Provide the [X, Y] coordinate of the cell's center where the given text is located.  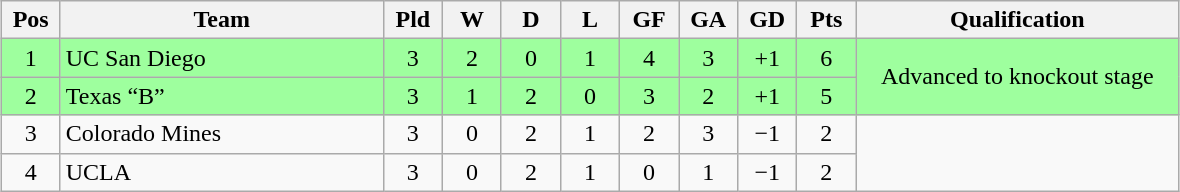
W [472, 20]
Qualification [1018, 20]
Team [222, 20]
6 [826, 58]
GD [768, 20]
UCLA [222, 172]
D [530, 20]
Pts [826, 20]
GF [650, 20]
Texas “B” [222, 96]
GA [708, 20]
5 [826, 96]
Colorado Mines [222, 134]
Pld [412, 20]
Advanced to knockout stage [1018, 77]
L [590, 20]
UC San Diego [222, 58]
Pos [30, 20]
